From the cell containing the given text, extract its center point as (x, y) coordinate. 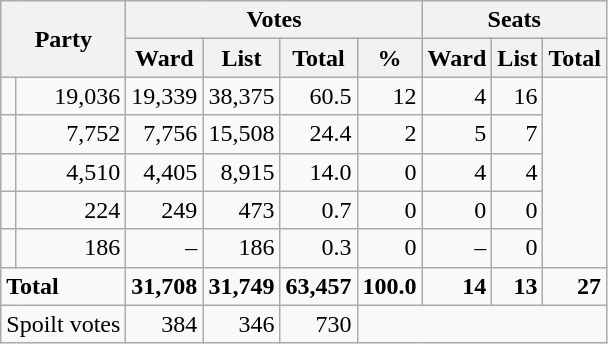
224 (70, 210)
2 (390, 134)
15,508 (242, 134)
100.0 (390, 286)
Seats (514, 20)
730 (318, 324)
19,036 (70, 96)
Spoilt votes (64, 324)
Votes (274, 20)
4,405 (164, 172)
63,457 (318, 286)
4,510 (70, 172)
7 (518, 134)
% (390, 58)
Party (64, 39)
24.4 (318, 134)
27 (575, 286)
13 (518, 286)
7,752 (70, 134)
249 (164, 210)
384 (164, 324)
31,708 (164, 286)
60.5 (318, 96)
31,749 (242, 286)
16 (518, 96)
12 (390, 96)
5 (457, 134)
0.3 (318, 248)
7,756 (164, 134)
19,339 (164, 96)
14.0 (318, 172)
8,915 (242, 172)
0.7 (318, 210)
14 (457, 286)
473 (242, 210)
38,375 (242, 96)
346 (242, 324)
